Identify which cell holds the provided text, then report its [x, y] central coordinate. 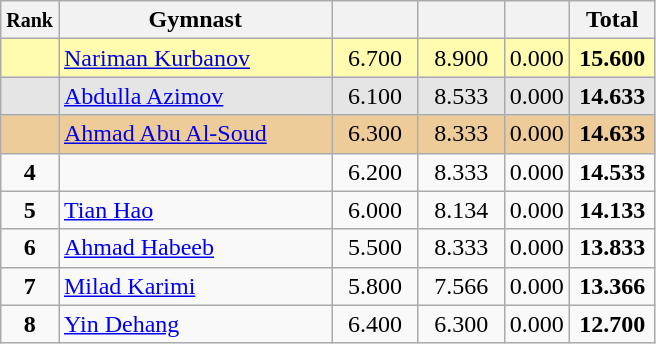
5.800 [375, 286]
7 [30, 286]
6.400 [375, 324]
Nariman Kurbanov [195, 58]
Ahmad Abu Al-Soud [195, 134]
5.500 [375, 248]
Gymnast [195, 20]
Yin Dehang [195, 324]
14.533 [612, 172]
8 [30, 324]
Rank [30, 20]
6.700 [375, 58]
Tian Hao [195, 210]
8.533 [461, 96]
6 [30, 248]
6.000 [375, 210]
8.134 [461, 210]
6.200 [375, 172]
Total [612, 20]
Milad Karimi [195, 286]
7.566 [461, 286]
15.600 [612, 58]
4 [30, 172]
14.133 [612, 210]
5 [30, 210]
12.700 [612, 324]
8.900 [461, 58]
6.100 [375, 96]
13.366 [612, 286]
Ahmad Habeeb [195, 248]
Abdulla Azimov [195, 96]
13.833 [612, 248]
